Detect which cell encompasses the target text, then output its (X, Y) center coordinate. 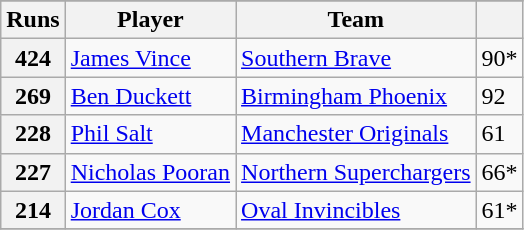
424 (33, 58)
92 (500, 96)
61* (500, 210)
Ben Duckett (150, 96)
Southern Brave (356, 58)
Manchester Originals (356, 134)
214 (33, 210)
90* (500, 58)
Phil Salt (150, 134)
269 (33, 96)
Birmingham Phoenix (356, 96)
227 (33, 172)
Jordan Cox (150, 210)
66* (500, 172)
Northern Superchargers (356, 172)
Nicholas Pooran (150, 172)
228 (33, 134)
James Vince (150, 58)
Player (150, 20)
Runs (33, 20)
Oval Invincibles (356, 210)
61 (500, 134)
Team (356, 20)
